Locate the cell with the specified text and output its (X, Y) center coordinate. 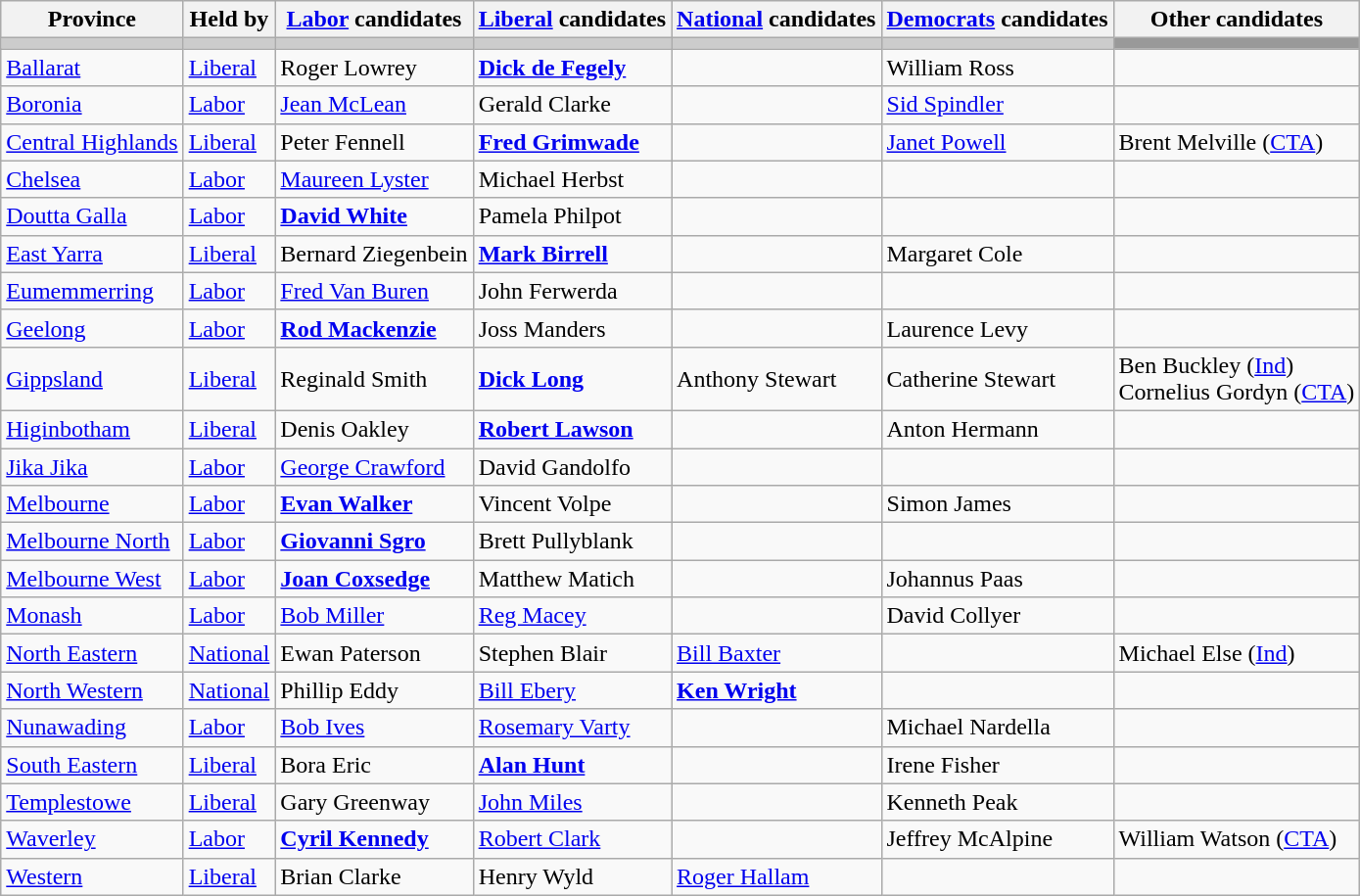
Denis Oakley (374, 429)
Geelong (92, 328)
Brett Pullyblank (572, 542)
Ewan Paterson (374, 653)
Vincent Volpe (572, 504)
South Eastern (92, 765)
Democrats candidates (997, 20)
Jika Jika (92, 467)
Jeffrey McAlpine (997, 839)
John Ferwerda (572, 291)
Melbourne (92, 504)
Reg Macey (572, 616)
Ballarat (92, 68)
Other candidates (1237, 20)
Evan Walker (374, 504)
Johannus Paas (997, 579)
Brent Melville (CTA) (1237, 142)
Mark Birrell (572, 254)
Gary Greenway (374, 802)
David Collyer (997, 616)
Waverley (92, 839)
John Miles (572, 802)
Irene Fisher (997, 765)
Bora Eric (374, 765)
Boronia (92, 105)
East Yarra (92, 254)
Rod Mackenzie (374, 328)
Fred Van Buren (374, 291)
Anthony Stewart (776, 378)
Matthew Matich (572, 579)
Giovanni Sgro (374, 542)
Michael Else (Ind) (1237, 653)
Held by (229, 20)
Dick de Fegely (572, 68)
Ben Buckley (Ind) Cornelius Gordyn (CTA) (1237, 378)
Bill Ebery (572, 690)
Robert Lawson (572, 429)
Gerald Clarke (572, 105)
Labor candidates (374, 20)
Cyril Kennedy (374, 839)
National candidates (776, 20)
Phillip Eddy (374, 690)
Simon James (997, 504)
Melbourne North (92, 542)
North Eastern (92, 653)
Rosemary Varty (572, 728)
Robert Clark (572, 839)
Higinbotham (92, 429)
Liberal candidates (572, 20)
Janet Powell (997, 142)
Peter Fennell (374, 142)
Catherine Stewart (997, 378)
Monash (92, 616)
Bob Miller (374, 616)
Bernard Ziegenbein (374, 254)
Alan Hunt (572, 765)
Henry Wyld (572, 876)
Michael Nardella (997, 728)
Jean McLean (374, 105)
Chelsea (92, 179)
Templestowe (92, 802)
William Ross (997, 68)
Central Highlands (92, 142)
George Crawford (374, 467)
Stephen Blair (572, 653)
Bob Ives (374, 728)
Anton Hermann (997, 429)
Brian Clarke (374, 876)
Ken Wright (776, 690)
Gippsland (92, 378)
Margaret Cole (997, 254)
David Gandolfo (572, 467)
Melbourne West (92, 579)
Bill Baxter (776, 653)
Joan Coxsedge (374, 579)
Western (92, 876)
William Watson (CTA) (1237, 839)
Fred Grimwade (572, 142)
Eumemmerring (92, 291)
Pamela Philpot (572, 216)
Roger Lowrey (374, 68)
Doutta Galla (92, 216)
Roger Hallam (776, 876)
Reginald Smith (374, 378)
Dick Long (572, 378)
Nunawading (92, 728)
North Western (92, 690)
Maureen Lyster (374, 179)
Laurence Levy (997, 328)
Province (92, 20)
Michael Herbst (572, 179)
David White (374, 216)
Joss Manders (572, 328)
Kenneth Peak (997, 802)
Sid Spindler (997, 105)
